Return (x, y) of the center of cell containing provided text 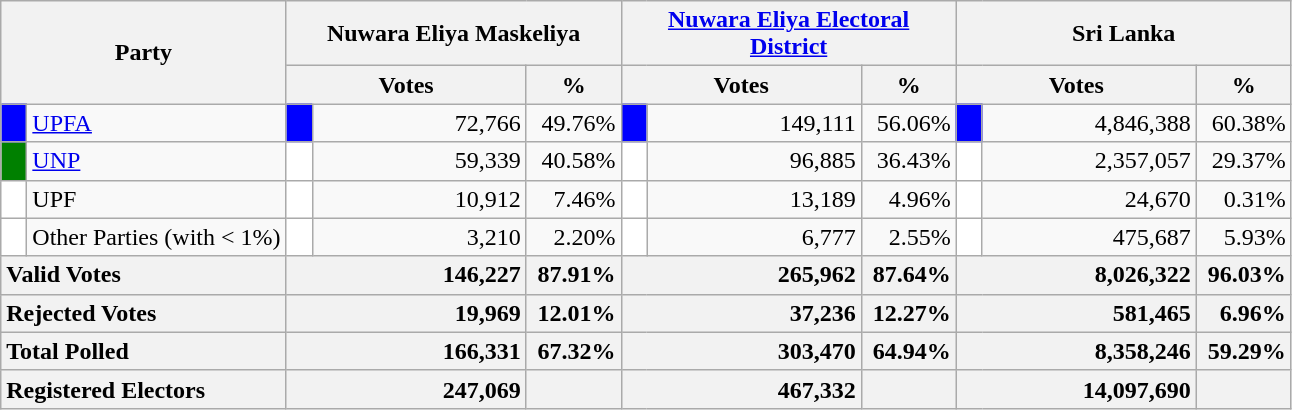
14,097,690 (1076, 389)
4,846,388 (1089, 123)
36.43% (908, 161)
6.96% (1244, 313)
Registered Electors (144, 389)
UPFA (156, 123)
59.29% (1244, 351)
Total Polled (144, 351)
72,766 (419, 123)
96.03% (1244, 275)
12.27% (908, 313)
8,358,246 (1076, 351)
Nuwara Eliya Electoral District (788, 34)
149,111 (754, 123)
29.37% (1244, 161)
467,332 (741, 389)
12.01% (574, 313)
40.58% (574, 161)
303,470 (741, 351)
87.64% (908, 275)
19,969 (406, 313)
Party (144, 52)
49.76% (574, 123)
Sri Lanka (1124, 34)
3,210 (419, 237)
5.93% (1244, 237)
0.31% (1244, 199)
37,236 (741, 313)
Rejected Votes (144, 313)
2.55% (908, 237)
87.91% (574, 275)
Valid Votes (144, 275)
2.20% (574, 237)
6,777 (754, 237)
265,962 (741, 275)
UPF (156, 199)
96,885 (754, 161)
64.94% (908, 351)
67.32% (574, 351)
7.46% (574, 199)
8,026,322 (1076, 275)
56.06% (908, 123)
60.38% (1244, 123)
13,189 (754, 199)
Nuwara Eliya Maskeliya (454, 34)
2,357,057 (1089, 161)
146,227 (406, 275)
475,687 (1089, 237)
4.96% (908, 199)
10,912 (419, 199)
24,670 (1089, 199)
581,465 (1076, 313)
UNP (156, 161)
247,069 (406, 389)
166,331 (406, 351)
Other Parties (with < 1%) (156, 237)
59,339 (419, 161)
